Return the (x, y) coordinate for the center point of the cell that contains the specified text.  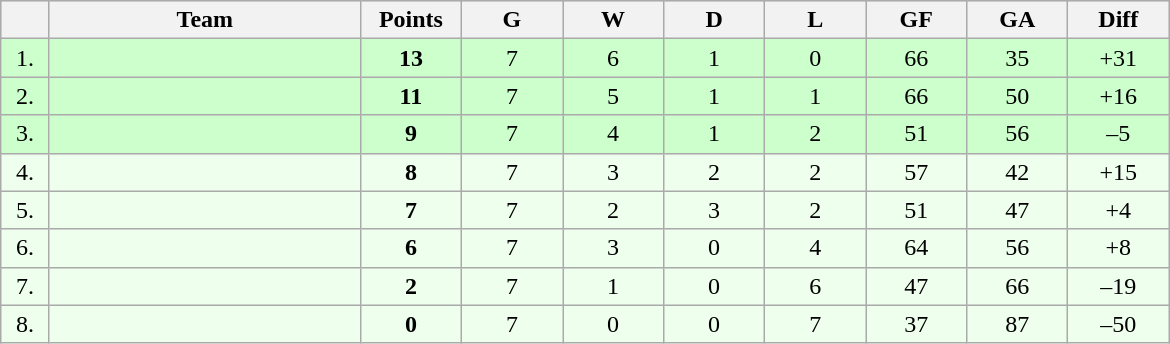
Team (204, 20)
+15 (1118, 172)
W (612, 20)
35 (1018, 58)
–19 (1118, 286)
+31 (1118, 58)
9 (410, 134)
7. (26, 286)
64 (916, 248)
11 (410, 96)
8. (26, 324)
GF (916, 20)
13 (410, 58)
+4 (1118, 210)
+16 (1118, 96)
–50 (1118, 324)
3. (26, 134)
–5 (1118, 134)
2. (26, 96)
Points (410, 20)
+8 (1118, 248)
G (512, 20)
D (714, 20)
87 (1018, 324)
37 (916, 324)
57 (916, 172)
42 (1018, 172)
50 (1018, 96)
GA (1018, 20)
6. (26, 248)
Diff (1118, 20)
L (816, 20)
8 (410, 172)
4. (26, 172)
5. (26, 210)
1. (26, 58)
5 (612, 96)
